Scan for the cell matching the given text and deliver its (x, y) coordinate at center. 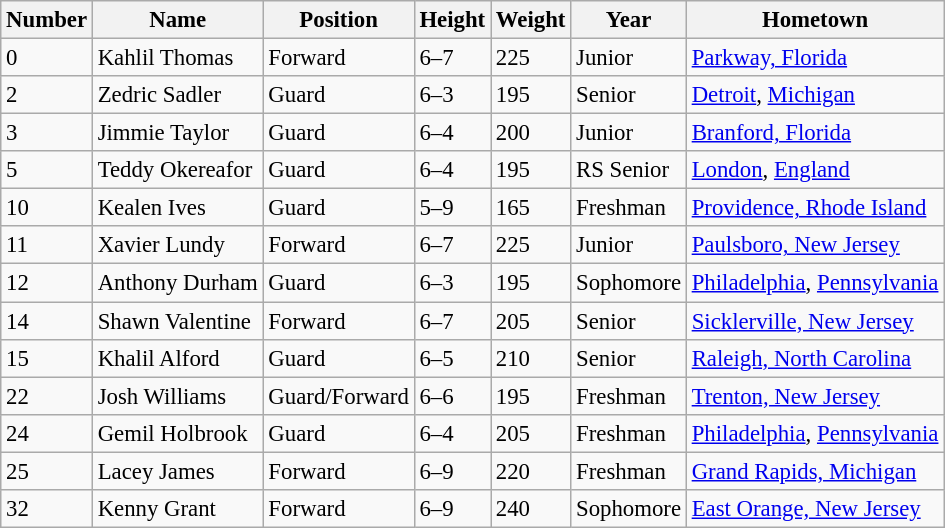
Height (452, 20)
25 (47, 471)
10 (47, 208)
24 (47, 433)
Paulsboro, New Jersey (814, 245)
Grand Rapids, Michigan (814, 471)
Trenton, New Jersey (814, 396)
Teddy Okereafor (178, 170)
Zedric Sadler (178, 95)
3 (47, 133)
32 (47, 509)
0 (47, 58)
Parkway, Florida (814, 58)
Jimmie Taylor (178, 133)
Sicklerville, New Jersey (814, 321)
5–9 (452, 208)
15 (47, 358)
6–5 (452, 358)
Anthony Durham (178, 283)
2 (47, 95)
Year (629, 20)
210 (530, 358)
Josh Williams (178, 396)
14 (47, 321)
Number (47, 20)
East Orange, New Jersey (814, 509)
Gemil Holbrook (178, 433)
Guard/Forward (338, 396)
Detroit, Michigan (814, 95)
Kenny Grant (178, 509)
165 (530, 208)
Providence, Rhode Island (814, 208)
Kealen Ives (178, 208)
6–6 (452, 396)
Khalil Alford (178, 358)
22 (47, 396)
12 (47, 283)
5 (47, 170)
200 (530, 133)
Raleigh, North Carolina (814, 358)
Name (178, 20)
RS Senior (629, 170)
240 (530, 509)
11 (47, 245)
Shawn Valentine (178, 321)
Hometown (814, 20)
Kahlil Thomas (178, 58)
Branford, Florida (814, 133)
Weight (530, 20)
Xavier Lundy (178, 245)
Position (338, 20)
Lacey James (178, 471)
London, England (814, 170)
220 (530, 471)
